Output the (x, y) coordinate of the center of the cell containing the given text.  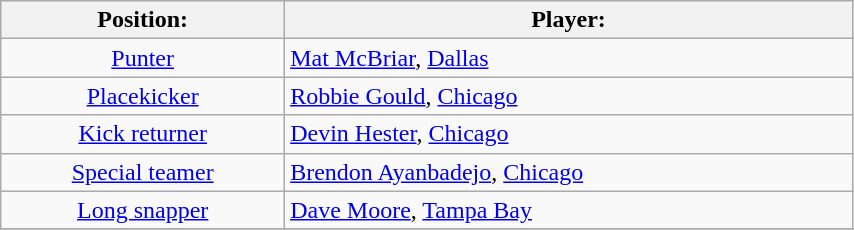
Devin Hester, Chicago (569, 134)
Mat McBriar, Dallas (569, 58)
Brendon Ayanbadejo, Chicago (569, 172)
Position: (143, 20)
Special teamer (143, 172)
Punter (143, 58)
Dave Moore, Tampa Bay (569, 210)
Player: (569, 20)
Long snapper (143, 210)
Kick returner (143, 134)
Placekicker (143, 96)
Robbie Gould, Chicago (569, 96)
